Determine the [x, y] coordinate at the center of the cell enclosing the given text.  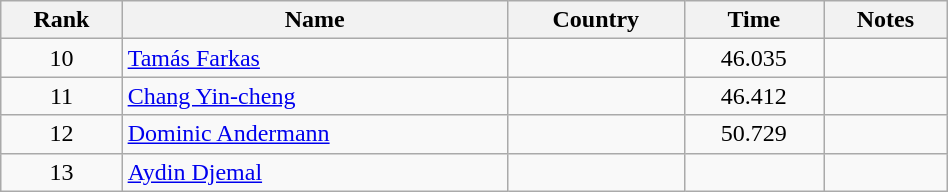
Time [754, 20]
10 [62, 58]
11 [62, 96]
13 [62, 172]
46.035 [754, 58]
Name [314, 20]
Country [596, 20]
Chang Yin-cheng [314, 96]
Rank [62, 20]
46.412 [754, 96]
Dominic Andermann [314, 134]
12 [62, 134]
Tamás Farkas [314, 58]
50.729 [754, 134]
Aydin Djemal [314, 172]
Notes [886, 20]
